Determine the [x, y] coordinate at the center of the cell enclosing the given text.  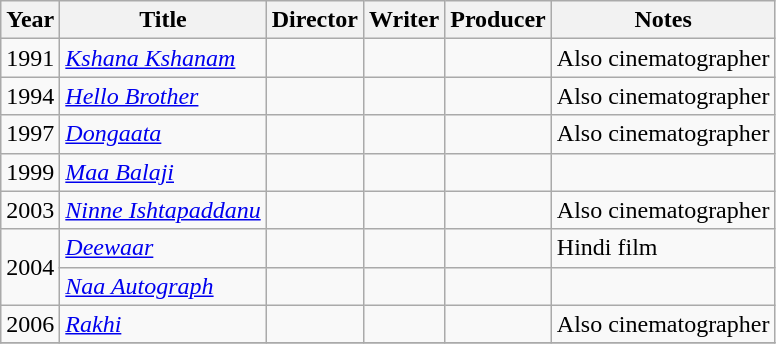
Writer [404, 20]
2003 [30, 210]
Hindi film [663, 248]
Producer [498, 20]
1997 [30, 134]
Hello Brother [163, 96]
Title [163, 20]
1991 [30, 58]
Ninne Ishtapaddanu [163, 210]
Rakhi [163, 324]
Year [30, 20]
Maa Balaji [163, 172]
1994 [30, 96]
1999 [30, 172]
Naa Autograph [163, 286]
2004 [30, 267]
Kshana Kshanam [163, 58]
Deewaar [163, 248]
Dongaata [163, 134]
Director [314, 20]
2006 [30, 324]
Notes [663, 20]
